Provide the [X, Y] coordinate of the cell's center where the given text is located.  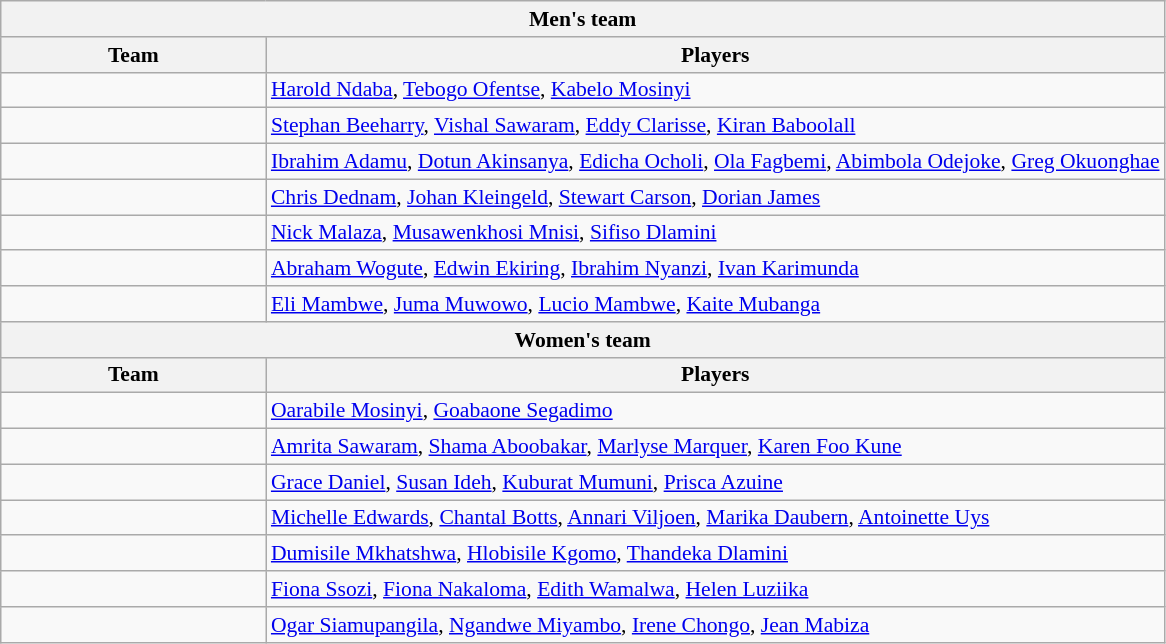
Nick Malaza, Musawenkhosi Mnisi, Sifiso Dlamini [716, 233]
Abraham Wogute, Edwin Ekiring, Ibrahim Nyanzi, Ivan Karimunda [716, 269]
Eli Mambwe, Juma Muwowo, Lucio Mambwe, Kaite Mubanga [716, 304]
Women's team [583, 340]
Chris Dednam, Johan Kleingeld, Stewart Carson, Dorian James [716, 197]
Harold Ndaba, Tebogo Ofentse, Kabelo Mosinyi [716, 90]
Oarabile Mosinyi, Goabaone Segadimo [716, 411]
Stephan Beeharry, Vishal Sawaram, Eddy Clarisse, Kiran Baboolall [716, 126]
Michelle Edwards, Chantal Botts, Annari Viljoen, Marika Daubern, Antoinette Uys [716, 518]
Ibrahim Adamu, Dotun Akinsanya, Edicha Ocholi, Ola Fagbemi, Abimbola Odejoke, Greg Okuonghae [716, 162]
Fiona Ssozi, Fiona Nakaloma, Edith Wamalwa, Helen Luziika [716, 589]
Men's team [583, 19]
Grace Daniel, Susan Ideh, Kuburat Mumuni, Prisca Azuine [716, 482]
Dumisile Mkhatshwa, Hlobisile Kgomo, Thandeka Dlamini [716, 554]
Ogar Siamupangila, Ngandwe Miyambo, Irene Chongo, Jean Mabiza [716, 625]
Amrita Sawaram, Shama Aboobakar, Marlyse Marquer, Karen Foo Kune [716, 447]
